Locate the cell with the specified text and output its (X, Y) center coordinate. 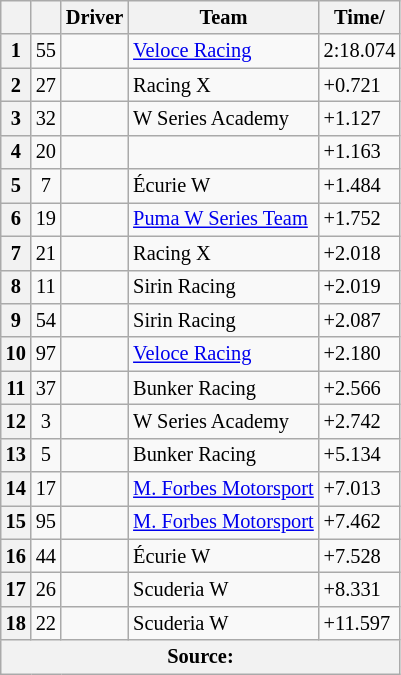
32 (46, 118)
+1.752 (360, 219)
Driver (94, 17)
95 (46, 522)
26 (46, 589)
21 (46, 253)
+0.721 (360, 85)
+5.134 (360, 455)
9 (16, 320)
14 (16, 489)
+2.180 (360, 354)
13 (16, 455)
+2.566 (360, 388)
2 (16, 85)
27 (46, 85)
4 (16, 152)
+8.331 (360, 589)
+7.462 (360, 522)
44 (46, 556)
+11.597 (360, 623)
19 (46, 219)
+7.013 (360, 489)
+2.018 (360, 253)
+2.087 (360, 320)
1 (16, 51)
Time/ (360, 17)
+2.019 (360, 287)
18 (16, 623)
54 (46, 320)
97 (46, 354)
+2.742 (360, 421)
+7.528 (360, 556)
22 (46, 623)
2:18.074 (360, 51)
+1.127 (360, 118)
12 (16, 421)
16 (16, 556)
10 (16, 354)
8 (16, 287)
Puma W Series Team (223, 219)
20 (46, 152)
+1.163 (360, 152)
Source: (200, 657)
15 (16, 522)
37 (46, 388)
Team (223, 17)
6 (16, 219)
55 (46, 51)
+1.484 (360, 186)
